Scan for the cell matching the given text and deliver its [x, y] coordinate at center. 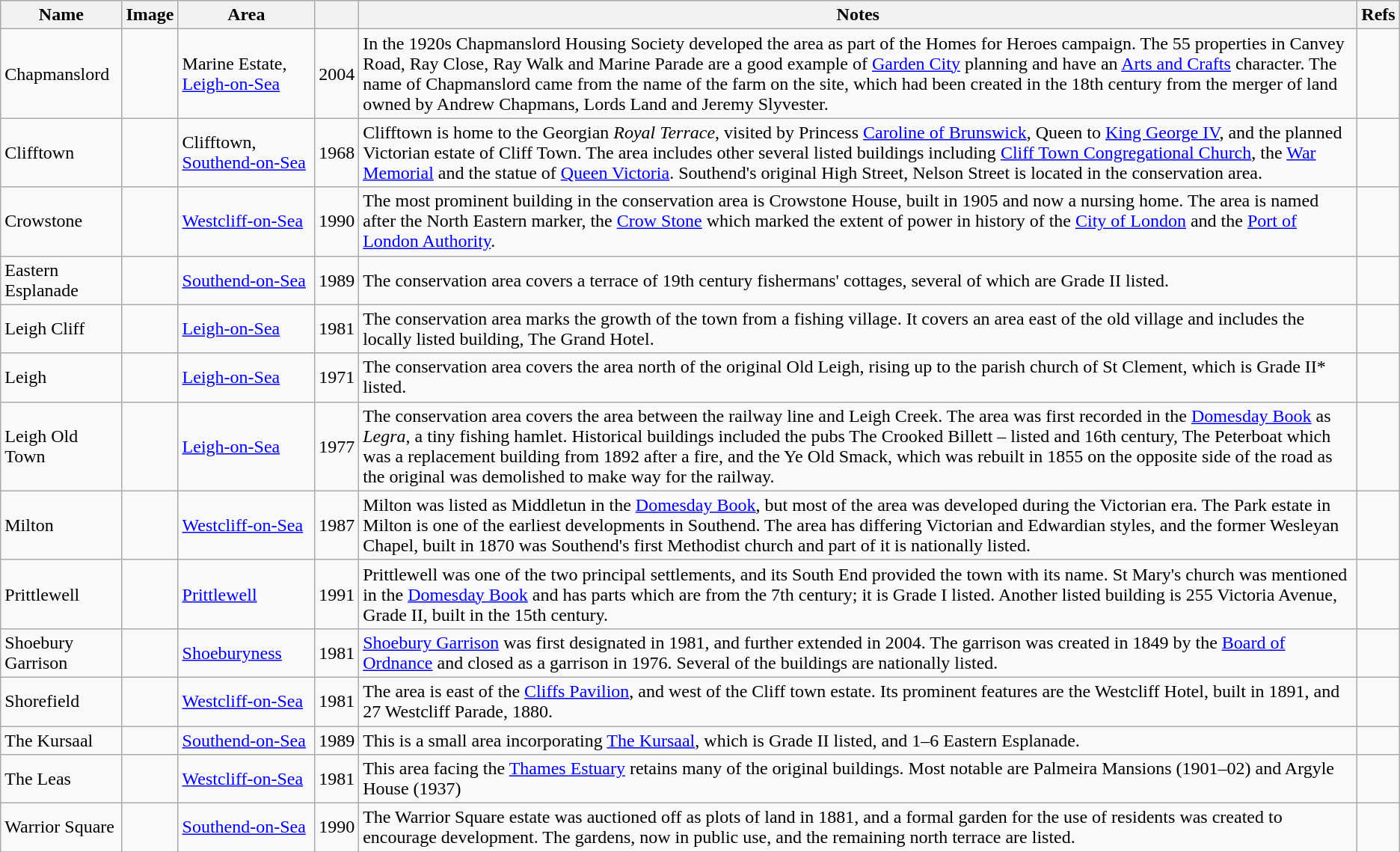
Eastern Esplanade [61, 280]
Milton [61, 525]
Leigh Cliff [61, 329]
Clifftown [61, 153]
Leigh [61, 377]
Refs [1378, 15]
The Leas [61, 779]
1987 [337, 525]
Area [247, 15]
Leigh Old Town [61, 446]
Name [61, 15]
The conservation area covers the area north of the original Old Leigh, rising up to the parish church of St Clement, which is Grade II* listed. [859, 377]
1968 [337, 153]
Shoeburyness [247, 652]
Marine Estate, Leigh-on-Sea [247, 73]
Chapmanslord [61, 73]
Notes [859, 15]
This area facing the Thames Estuary retains many of the original buildings. Most notable are Palmeira Mansions (1901–02) and Argyle House (1937) [859, 779]
1991 [337, 594]
This is a small area incorporating The Kursaal, which is Grade II listed, and 1–6 Eastern Esplanade. [859, 740]
Shoebury Garrison [61, 652]
2004 [337, 73]
Shorefield [61, 702]
The conservation area covers a terrace of 19th century fishermans' cottages, several of which are Grade II listed. [859, 280]
Image [150, 15]
Clifftown, Southend-on-Sea [247, 153]
1977 [337, 446]
Warrior Square [61, 827]
The Kursaal [61, 740]
Crowstone [61, 221]
1971 [337, 377]
